Identify which cell holds the provided text, then report its (x, y) central coordinate. 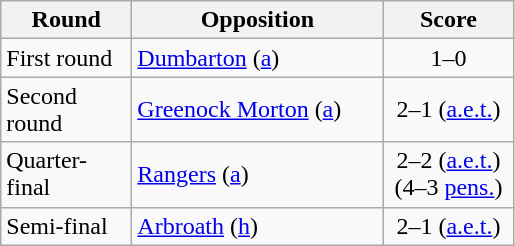
Second round (66, 110)
First round (66, 58)
Greenock Morton (a) (258, 110)
Dumbarton (a) (258, 58)
Arbroath (h) (258, 226)
2–2 (a.e.t.)(4–3 pens.) (448, 174)
Round (66, 20)
Opposition (258, 20)
1–0 (448, 58)
Semi-final (66, 226)
Quarter-final (66, 174)
Rangers (a) (258, 174)
Score (448, 20)
